Capture the cell that displays the provided text and extract its [x, y] central coordinate. 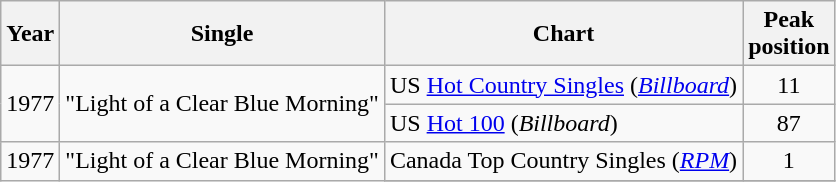
Single [222, 34]
1 [789, 161]
Peakposition [789, 34]
Canada Top Country Singles (RPM) [563, 161]
11 [789, 85]
US Hot Country Singles (Billboard) [563, 85]
US Hot 100 (Billboard) [563, 123]
87 [789, 123]
Year [30, 34]
Chart [563, 34]
